Provide the [x, y] coordinate of the cell's center where the given text is located.  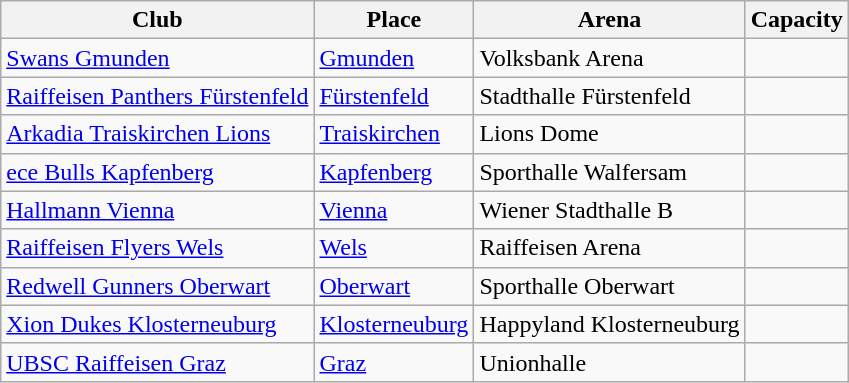
Xion Dukes Klosterneuburg [158, 324]
Arkadia Traiskirchen Lions [158, 134]
Swans Gmunden [158, 58]
Raiffeisen Panthers Fürstenfeld [158, 96]
Vienna [394, 210]
Club [158, 20]
Volksbank Arena [610, 58]
Place [394, 20]
Stadthalle Fürstenfeld [610, 96]
Redwell Gunners Oberwart [158, 286]
Happyland Klosterneuburg [610, 324]
Hallmann Vienna [158, 210]
Unionhalle [610, 362]
Graz [394, 362]
Raiffeisen Flyers Wels [158, 248]
Wels [394, 248]
Oberwart [394, 286]
Capacity [796, 20]
Sporthalle Walfersam [610, 172]
Sporthalle Oberwart [610, 286]
Arena [610, 20]
Wiener Stadthalle B [610, 210]
Traiskirchen [394, 134]
UBSC Raiffeisen Graz [158, 362]
Kapfenberg [394, 172]
Fürstenfeld [394, 96]
ece Bulls Kapfenberg [158, 172]
Gmunden [394, 58]
Klosterneuburg [394, 324]
Raiffeisen Arena [610, 248]
Lions Dome [610, 134]
